Find where the given text appears and provide that cell's center as [x, y] coordinate. 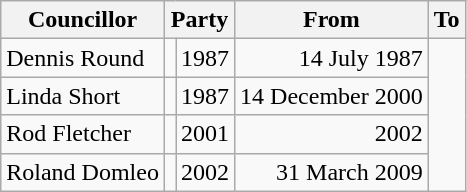
To [446, 20]
Roland Domleo [83, 172]
14 December 2000 [332, 96]
Dennis Round [83, 58]
14 July 1987 [332, 58]
Linda Short [83, 96]
Rod Fletcher [83, 134]
2001 [206, 134]
Councillor [83, 20]
Party [199, 20]
From [332, 20]
31 March 2009 [332, 172]
